Extract the [X, Y] coordinate from the center of the cell holding the provided text.  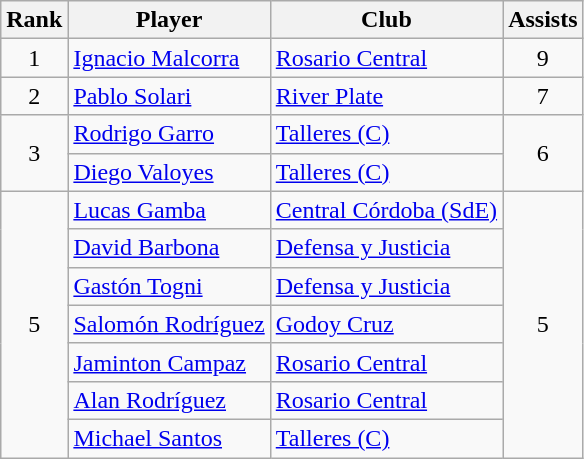
Ignacio Malcorra [169, 58]
Rodrigo Garro [169, 134]
Pablo Solari [169, 96]
Gastón Togni [169, 286]
9 [543, 58]
7 [543, 96]
Rank [34, 20]
David Barbona [169, 248]
Lucas Gamba [169, 210]
Salomón Rodríguez [169, 324]
Michael Santos [169, 438]
2 [34, 96]
Alan Rodríguez [169, 400]
Central Córdoba (SdE) [386, 210]
Godoy Cruz [386, 324]
1 [34, 58]
River Plate [386, 96]
Club [386, 20]
Player [169, 20]
Diego Valoyes [169, 172]
Jaminton Campaz [169, 362]
6 [543, 153]
Assists [543, 20]
3 [34, 153]
